Capture the cell that displays the provided text and extract its (X, Y) central coordinate. 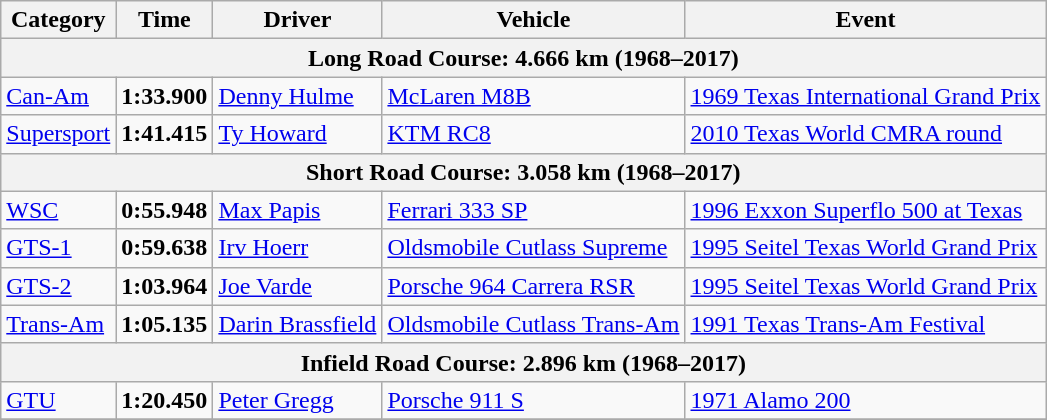
Time (164, 20)
Peter Gregg (298, 400)
0:55.948 (164, 210)
Joe Varde (298, 286)
1971 Alamo 200 (866, 400)
Oldsmobile Cutlass Supreme (534, 248)
Supersport (58, 134)
Trans-Am (58, 324)
Irv Hoerr (298, 248)
Short Road Course: 3.058 km (1968–2017) (524, 172)
Ty Howard (298, 134)
Porsche 911 S (534, 400)
1:05.135 (164, 324)
GTU (58, 400)
McLaren M8B (534, 96)
WSC (58, 210)
Ferrari 333 SP (534, 210)
Can-Am (58, 96)
Darin Brassfield (298, 324)
Category (58, 20)
Oldsmobile Cutlass Trans-Am (534, 324)
1991 Texas Trans-Am Festival (866, 324)
GTS-1 (58, 248)
KTM RC8 (534, 134)
Max Papis (298, 210)
2010 Texas World CMRA round (866, 134)
1:03.964 (164, 286)
Vehicle (534, 20)
1:41.415 (164, 134)
1:20.450 (164, 400)
0:59.638 (164, 248)
Porsche 964 Carrera RSR (534, 286)
Infield Road Course: 2.896 km (1968–2017) (524, 362)
GTS-2 (58, 286)
Event (866, 20)
Long Road Course: 4.666 km (1968–2017) (524, 58)
Driver (298, 20)
Denny Hulme (298, 96)
1:33.900 (164, 96)
1969 Texas International Grand Prix (866, 96)
1996 Exxon Superflo 500 at Texas (866, 210)
